Determine the [X, Y] coordinate at the center of the cell enclosing the given text.  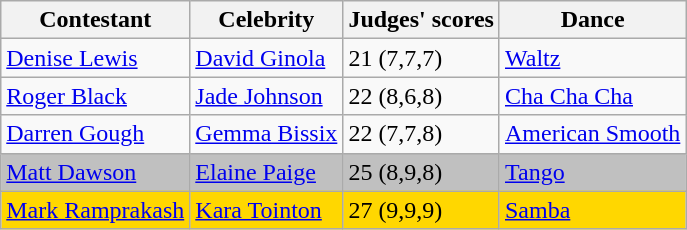
Jade Johnson [266, 96]
Kara Tointon [266, 210]
David Ginola [266, 58]
22 (8,6,8) [422, 96]
Dance [592, 20]
Mark Ramprakash [96, 210]
27 (9,9,9) [422, 210]
Contestant [96, 20]
Darren Gough [96, 134]
Gemma Bissix [266, 134]
Samba [592, 210]
American Smooth [592, 134]
Celebrity [266, 20]
Matt Dawson [96, 172]
Judges' scores [422, 20]
Waltz [592, 58]
Tango [592, 172]
Denise Lewis [96, 58]
Cha Cha Cha [592, 96]
22 (7,7,8) [422, 134]
Elaine Paige [266, 172]
21 (7,7,7) [422, 58]
Roger Black [96, 96]
25 (8,9,8) [422, 172]
